From the cell containing the given text, extract its center point as [x, y] coordinate. 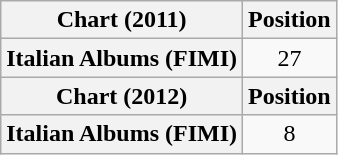
27 [290, 58]
8 [290, 134]
Chart (2011) [122, 20]
Chart (2012) [122, 96]
